Determine the [x, y] coordinate at the center of the cell enclosing the given text.  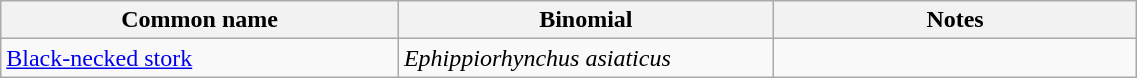
Common name [200, 20]
Ephippiorhynchus asiaticus [586, 58]
Notes [955, 20]
Black-necked stork [200, 58]
Binomial [586, 20]
